For the text-containing cell, return its midpoint in [X, Y] coordinate format. 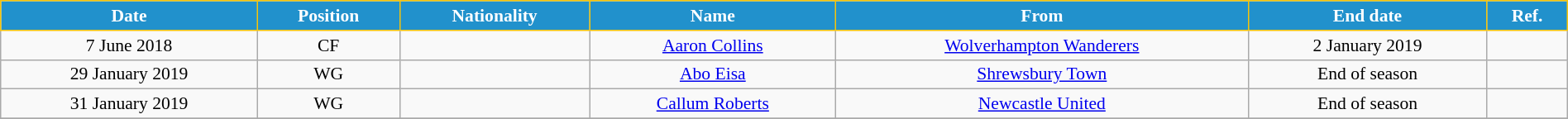
CF [328, 45]
7 June 2018 [129, 45]
Abo Eisa [713, 74]
Callum Roberts [713, 104]
Ref. [1527, 16]
Aaron Collins [713, 45]
Position [328, 16]
End date [1368, 16]
31 January 2019 [129, 104]
Shrewsbury Town [1042, 74]
Wolverhampton Wanderers [1042, 45]
Date [129, 16]
29 January 2019 [129, 74]
Nationality [495, 16]
2 January 2019 [1368, 45]
Name [713, 16]
From [1042, 16]
Newcastle United [1042, 104]
